Determine the [X, Y] coordinate at the center of the cell enclosing the given text.  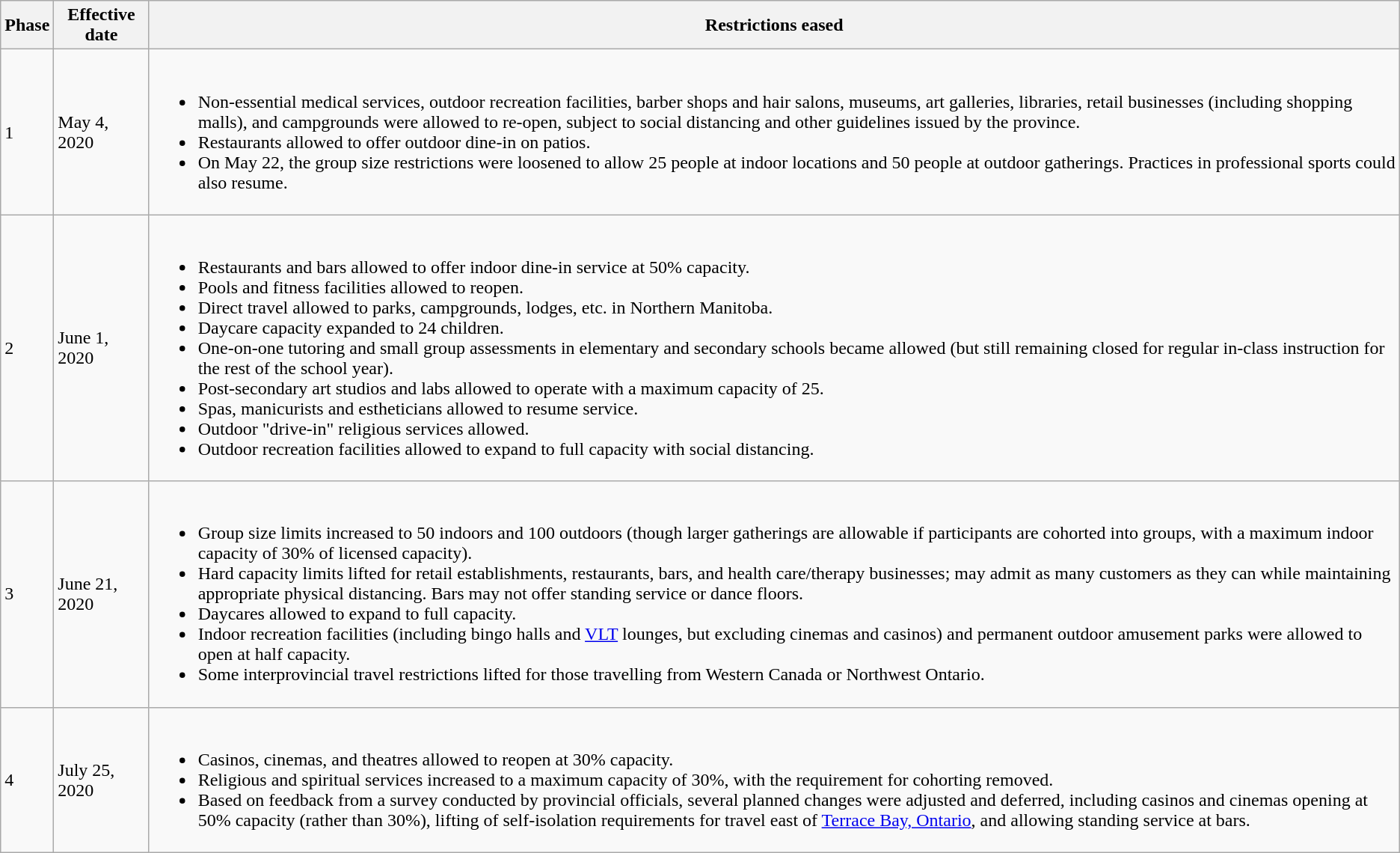
July 25, 2020 [102, 780]
3 [27, 594]
2 [27, 348]
Phase [27, 25]
4 [27, 780]
June 21, 2020 [102, 594]
1 [27, 132]
Effective date [102, 25]
May 4, 2020 [102, 132]
June 1, 2020 [102, 348]
Restrictions eased [774, 25]
